Output the [x, y] coordinate of the center of the cell containing the given text.  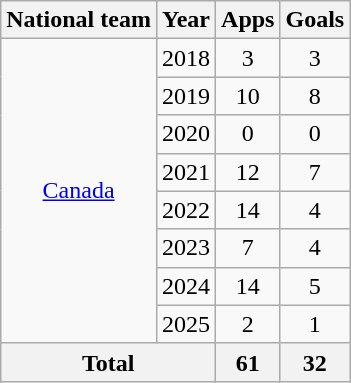
8 [315, 96]
10 [248, 96]
Year [186, 20]
12 [248, 172]
Apps [248, 20]
2 [248, 324]
2023 [186, 248]
5 [315, 286]
2024 [186, 286]
2022 [186, 210]
2019 [186, 96]
Total [108, 362]
2020 [186, 134]
32 [315, 362]
1 [315, 324]
National team [79, 20]
61 [248, 362]
Canada [79, 191]
2018 [186, 58]
2021 [186, 172]
2025 [186, 324]
Goals [315, 20]
